Scan for the cell matching the given text and deliver its [x, y] coordinate at center. 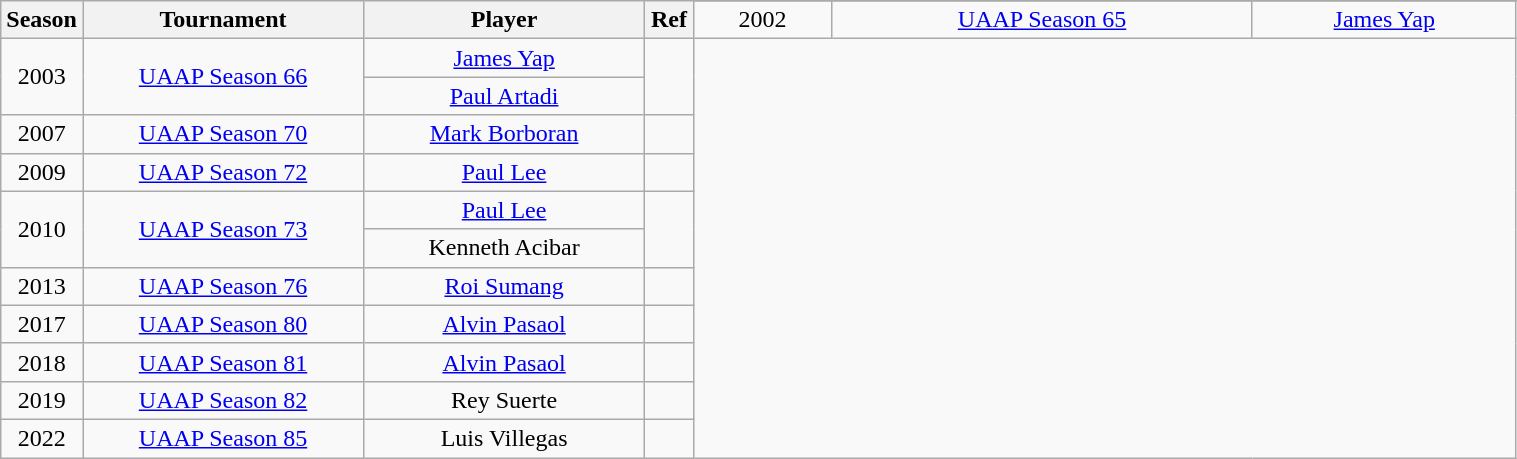
UAAP Season 81 [222, 362]
Mark Borboran [504, 134]
UAAP Season 72 [222, 172]
Luis Villegas [504, 438]
UAAP Season 65 [1042, 20]
Season [42, 20]
UAAP Season 82 [222, 400]
2009 [42, 172]
2022 [42, 438]
2003 [42, 77]
UAAP Season 66 [222, 77]
Rey Suerte [504, 400]
2010 [42, 229]
Roi Sumang [504, 286]
Ref [670, 20]
2017 [42, 324]
Paul Artadi [504, 96]
2007 [42, 134]
Kenneth Acibar [504, 248]
Player [504, 20]
UAAP Season 70 [222, 134]
2018 [42, 362]
Tournament [222, 20]
UAAP Season 85 [222, 438]
UAAP Season 73 [222, 229]
2002 [762, 20]
2019 [42, 400]
UAAP Season 80 [222, 324]
UAAP Season 76 [222, 286]
2013 [42, 286]
